Capture the cell that displays the provided text and extract its [X, Y] central coordinate. 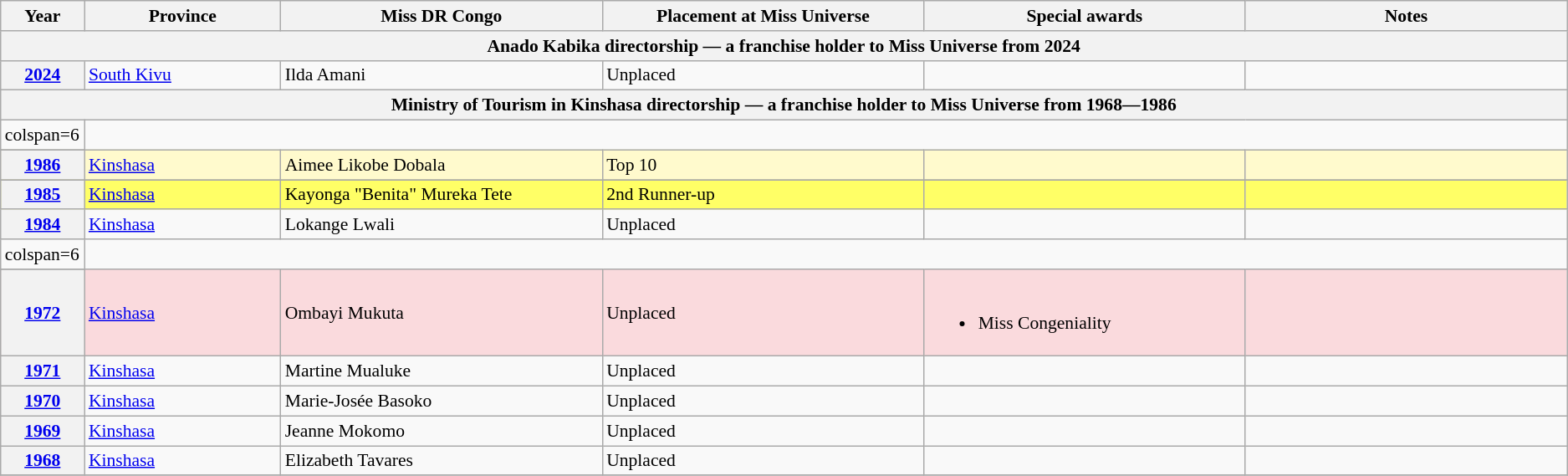
Notes [1406, 16]
Placement at Miss Universe [763, 16]
2nd Runner-up [763, 195]
Province [182, 16]
South Kivu [182, 75]
1971 [43, 371]
Top 10 [763, 165]
Anado Kabika directorship — a franchise holder to Miss Universe from 2024 [784, 46]
1985 [43, 195]
1986 [43, 165]
Ministry of Tourism in Kinshasa directorship — a franchise holder to Miss Universe from 1968―1986 [784, 105]
Ombayi Mukuta [442, 313]
Martine Mualuke [442, 371]
Marie-Josée Basoko [442, 402]
Lokange Lwali [442, 225]
1968 [43, 461]
Kayonga "Benita" Mureka Tete [442, 195]
1972 [43, 313]
Jeanne Mokomo [442, 431]
2024 [43, 75]
Ilda Amani [442, 75]
Year [43, 16]
Miss Congeniality [1085, 313]
Miss DR Congo [442, 16]
1970 [43, 402]
1984 [43, 225]
Special awards [1085, 16]
1969 [43, 431]
Aimee Likobe Dobala [442, 165]
Elizabeth Tavares [442, 461]
